Extract the (X, Y) coordinate from the center of the cell holding the provided text.  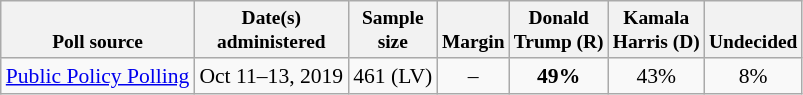
43% (656, 76)
Samplesize (392, 30)
8% (753, 76)
– (473, 76)
KamalaHarris (D) (656, 30)
Margin (473, 30)
Poll source (98, 30)
Date(s)administered (271, 30)
49% (558, 76)
Public Policy Polling (98, 76)
DonaldTrump (R) (558, 30)
Oct 11–13, 2019 (271, 76)
Undecided (753, 30)
461 (LV) (392, 76)
